Search for the cell housing the specified text and yield its (x, y) center coordinate. 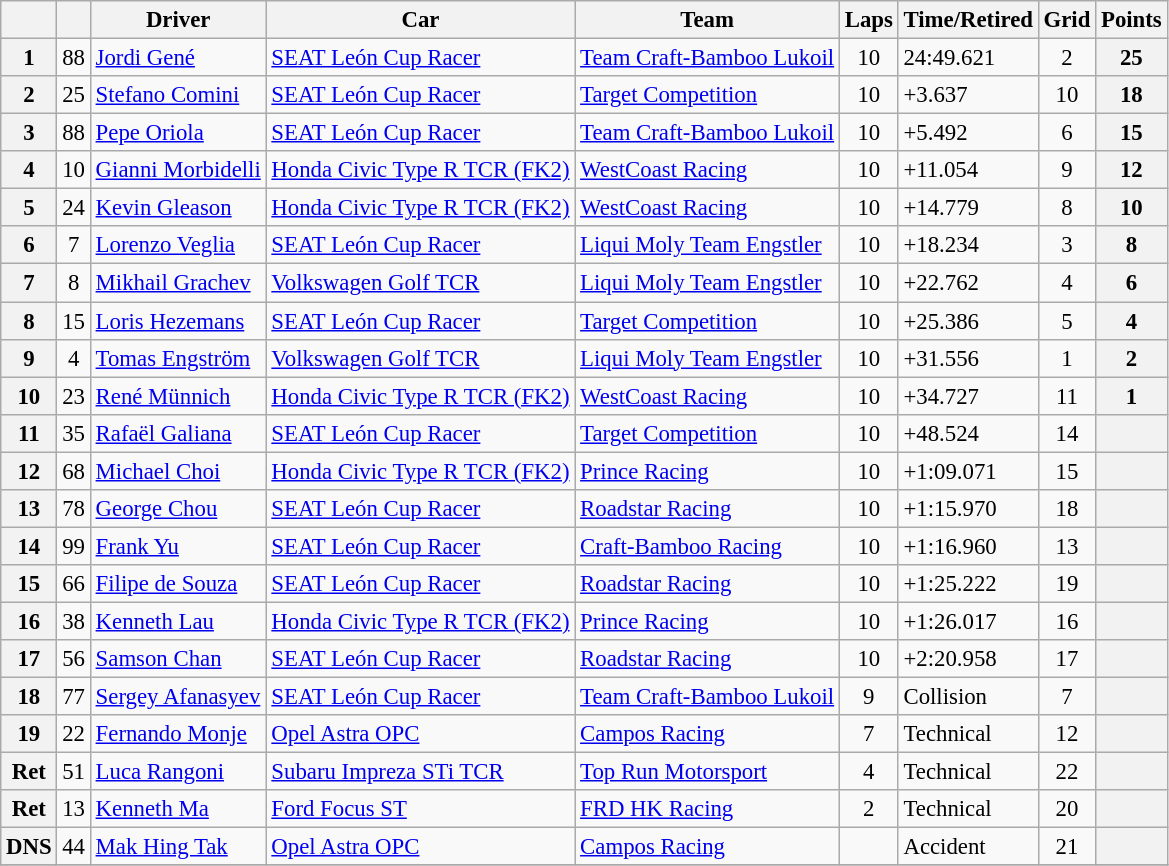
Samson Chan (178, 659)
Laps (868, 20)
Craft-Bamboo Racing (708, 546)
56 (74, 659)
Gianni Morbidelli (178, 170)
Filipe de Souza (178, 584)
35 (74, 433)
Lorenzo Veglia (178, 245)
Pepe Oriola (178, 133)
Mikhail Grachev (178, 283)
Frank Yu (178, 546)
Subaru Impreza STi TCR (420, 772)
Tomas Engström (178, 358)
+1:09.071 (968, 471)
+48.524 (968, 433)
66 (74, 584)
Accident (968, 847)
Fernando Monje (178, 734)
51 (74, 772)
Car (420, 20)
+2:20.958 (968, 659)
Ford Focus ST (420, 809)
Points (1132, 20)
Mak Hing Tak (178, 847)
77 (74, 697)
Team (708, 20)
+25.386 (968, 321)
Time/Retired (968, 20)
24:49.621 (968, 58)
+31.556 (968, 358)
38 (74, 621)
Loris Hezemans (178, 321)
23 (74, 396)
Kevin Gleason (178, 208)
+14.779 (968, 208)
Kenneth Ma (178, 809)
44 (74, 847)
Sergey Afanasyev (178, 697)
+3.637 (968, 95)
FRD HK Racing (708, 809)
+5.492 (968, 133)
Driver (178, 20)
99 (74, 546)
+1:16.960 (968, 546)
24 (74, 208)
Jordi Gené (178, 58)
+22.762 (968, 283)
+11.054 (968, 170)
+1:15.970 (968, 509)
20 (1066, 809)
68 (74, 471)
Top Run Motorsport (708, 772)
+34.727 (968, 396)
Michael Choi (178, 471)
Grid (1066, 20)
+18.234 (968, 245)
René Münnich (178, 396)
Rafaël Galiana (178, 433)
78 (74, 509)
+1:26.017 (968, 621)
Collision (968, 697)
Luca Rangoni (178, 772)
DNS (29, 847)
George Chou (178, 509)
Stefano Comini (178, 95)
+1:25.222 (968, 584)
Kenneth Lau (178, 621)
21 (1066, 847)
